Output the [x, y] coordinate of the center of the cell containing the given text.  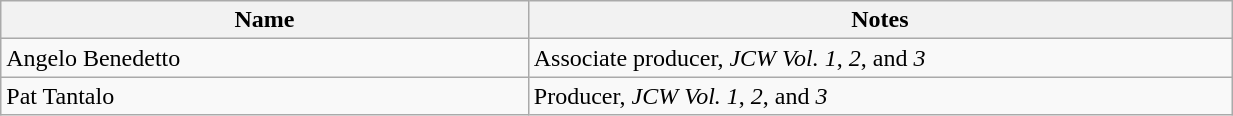
Angelo Benedetto [265, 58]
Notes [880, 20]
Pat Tantalo [265, 96]
Producer, JCW Vol. 1, 2, and 3 [880, 96]
Associate producer, JCW Vol. 1, 2, and 3 [880, 58]
Name [265, 20]
